Search for the cell housing the specified text and yield its [x, y] center coordinate. 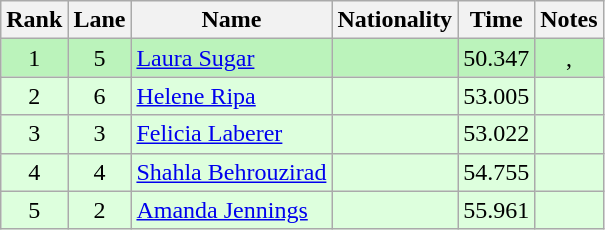
Lane [100, 20]
50.347 [496, 58]
54.755 [496, 172]
Time [496, 20]
Notes [569, 20]
Shahla Behrouzirad [232, 172]
6 [100, 96]
Rank [34, 20]
Amanda Jennings [232, 210]
53.005 [496, 96]
Helene Ripa [232, 96]
, [569, 58]
Felicia Laberer [232, 134]
Laura Sugar [232, 58]
55.961 [496, 210]
1 [34, 58]
53.022 [496, 134]
Name [232, 20]
Nationality [395, 20]
